Extract the (x, y) coordinate from the center of the cell holding the provided text.  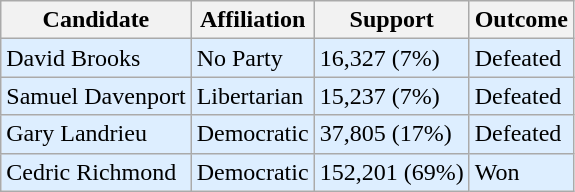
16,327 (7%) (392, 58)
Gary Landrieu (96, 134)
Outcome (521, 20)
Libertarian (252, 96)
Candidate (96, 20)
Won (521, 172)
David Brooks (96, 58)
37,805 (17%) (392, 134)
15,237 (7%) (392, 96)
Samuel Davenport (96, 96)
Affiliation (252, 20)
Cedric Richmond (96, 172)
Support (392, 20)
152,201 (69%) (392, 172)
No Party (252, 58)
